Search for the cell housing the specified text and yield its [X, Y] center coordinate. 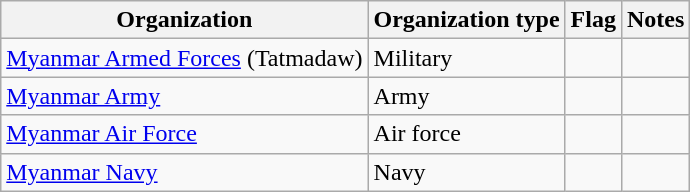
Myanmar Navy [184, 172]
Myanmar Armed Forces (Tatmadaw) [184, 58]
Air force [466, 134]
Army [466, 96]
Myanmar Army [184, 96]
Organization [184, 20]
Military [466, 58]
Flag [593, 20]
Navy [466, 172]
Organization type [466, 20]
Myanmar Air Force [184, 134]
Notes [655, 20]
